Locate the cell with the specified text and output its (X, Y) center coordinate. 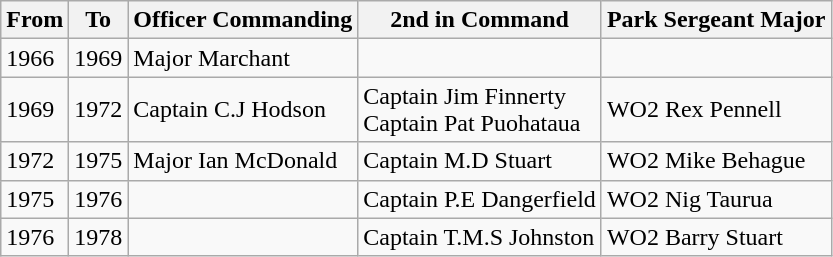
WO2 Nig Taurua (716, 199)
To (98, 20)
Major Ian McDonald (243, 161)
Officer Commanding (243, 20)
Captain Jim FinnertyCaptain Pat Puohataua (480, 110)
Major Marchant (243, 58)
Captain T.M.S Johnston (480, 237)
WO2 Mike Behague (716, 161)
Captain P.E Dangerfield (480, 199)
Captain M.D Stuart (480, 161)
WO2 Barry Stuart (716, 237)
1966 (35, 58)
Park Sergeant Major (716, 20)
From (35, 20)
1978 (98, 237)
WO2 Rex Pennell (716, 110)
2nd in Command (480, 20)
Captain C.J Hodson (243, 110)
